Search for the cell housing the specified text and yield its [X, Y] center coordinate. 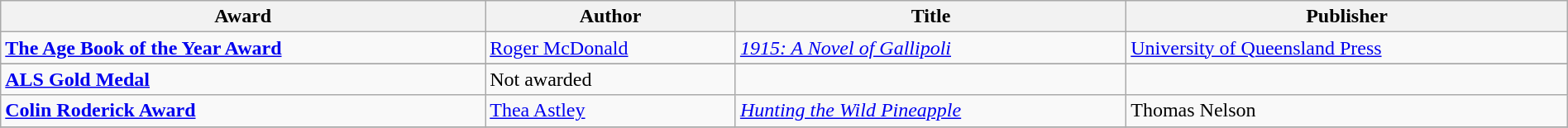
Thomas Nelson [1347, 111]
Roger McDonald [610, 48]
ALS Gold Medal [243, 79]
Publisher [1347, 17]
The Age Book of the Year Award [243, 48]
Award [243, 17]
Not awarded [610, 79]
Title [930, 17]
Author [610, 17]
University of Queensland Press [1347, 48]
1915: A Novel of Gallipoli [930, 48]
Hunting the Wild Pineapple [930, 111]
Colin Roderick Award [243, 111]
Thea Astley [610, 111]
